For the text-containing cell, return its midpoint in [X, Y] coordinate format. 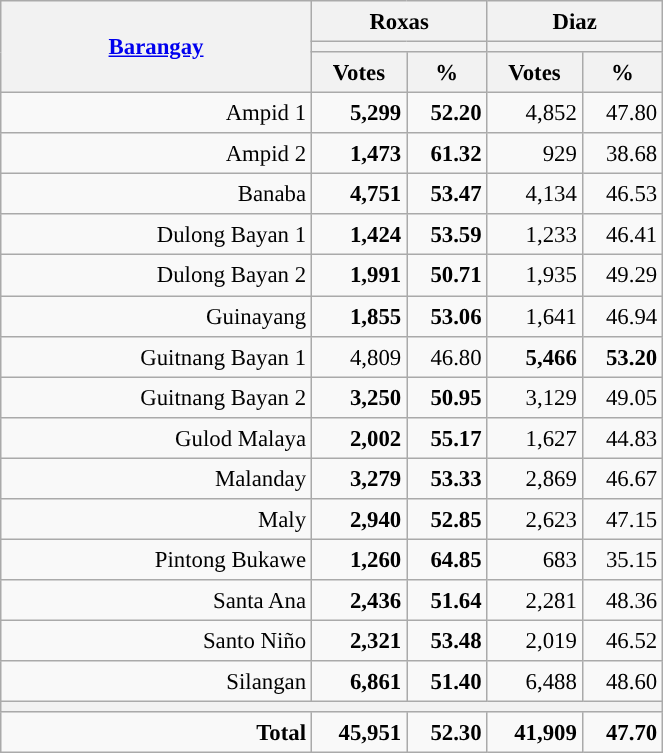
2,019 [534, 640]
52.85 [447, 520]
Guitnang Bayan 1 [156, 356]
1,233 [534, 234]
47.70 [622, 732]
55.17 [447, 438]
6,488 [534, 682]
45,951 [358, 732]
Roxas [399, 22]
46.80 [447, 356]
47.80 [622, 114]
38.68 [622, 154]
Dulong Bayan 2 [156, 276]
Maly [156, 520]
51.40 [447, 682]
6,861 [358, 682]
2,321 [358, 640]
1,935 [534, 276]
2,436 [358, 600]
61.32 [447, 154]
Banaba [156, 194]
Santo Niño [156, 640]
49.05 [622, 398]
Pintong Bukawe [156, 560]
41,909 [534, 732]
Silangan [156, 682]
53.48 [447, 640]
1,641 [534, 316]
Total [156, 732]
Guinayang [156, 316]
48.36 [622, 600]
5,299 [358, 114]
46.67 [622, 478]
64.85 [447, 560]
46.94 [622, 316]
Barangay [156, 47]
50.95 [447, 398]
46.52 [622, 640]
1,627 [534, 438]
Ampid 2 [156, 154]
Ampid 1 [156, 114]
50.71 [447, 276]
1,991 [358, 276]
46.53 [622, 194]
1,473 [358, 154]
1,855 [358, 316]
Guitnang Bayan 2 [156, 398]
929 [534, 154]
53.20 [622, 356]
1,260 [358, 560]
Diaz [575, 22]
44.83 [622, 438]
52.30 [447, 732]
2,002 [358, 438]
51.64 [447, 600]
46.41 [622, 234]
Santa Ana [156, 600]
49.29 [622, 276]
53.33 [447, 478]
Gulod Malaya [156, 438]
4,134 [534, 194]
48.60 [622, 682]
4,809 [358, 356]
5,466 [534, 356]
3,279 [358, 478]
53.06 [447, 316]
3,250 [358, 398]
2,281 [534, 600]
52.20 [447, 114]
Malanday [156, 478]
2,623 [534, 520]
2,869 [534, 478]
1,424 [358, 234]
Dulong Bayan 1 [156, 234]
3,129 [534, 398]
683 [534, 560]
53.47 [447, 194]
35.15 [622, 560]
4,852 [534, 114]
4,751 [358, 194]
2,940 [358, 520]
47.15 [622, 520]
53.59 [447, 234]
